Scan for the cell matching the given text and deliver its [X, Y] coordinate at center. 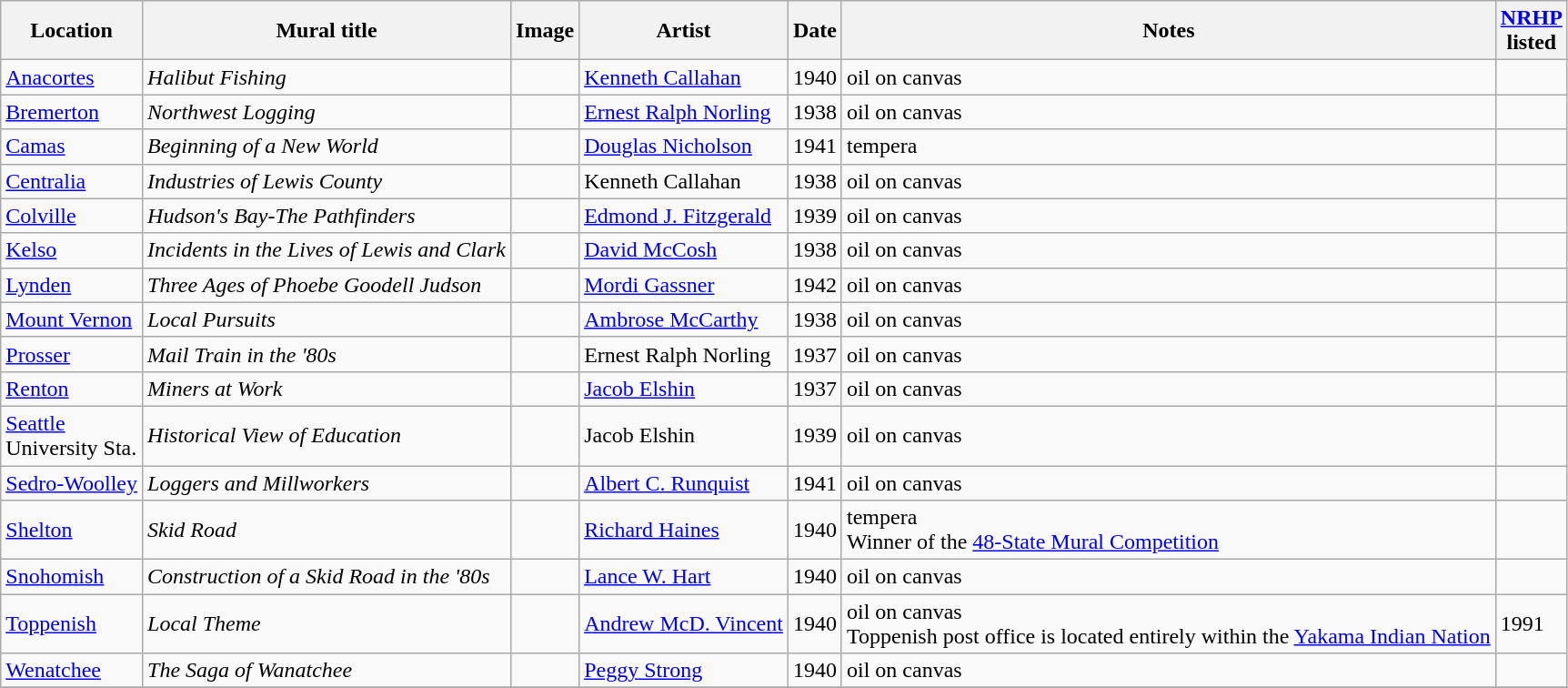
Beginning of a New World [327, 147]
Richard Haines [684, 530]
David McCosh [684, 250]
oil on canvas Toppenish post office is located entirely within the Yakama Indian Nation [1168, 624]
Colville [72, 216]
Albert C. Runquist [684, 483]
Prosser [72, 354]
Sedro-Woolley [72, 483]
Snohomish [72, 577]
Centralia [72, 181]
The Saga of Wanatchee [327, 671]
Camas [72, 147]
Date [815, 31]
Notes [1168, 31]
Location [72, 31]
Skid Road [327, 530]
Miners at Work [327, 389]
Toppenish [72, 624]
NRHPlisted [1532, 31]
temperaWinner of the 48-State Mural Competition [1168, 530]
Incidents in the Lives of Lewis and Clark [327, 250]
Renton [72, 389]
Douglas Nicholson [684, 147]
Shelton [72, 530]
Industries of Lewis County [327, 181]
Hudson's Bay-The Pathfinders [327, 216]
Ambrose McCarthy [684, 319]
Seattle University Sta. [72, 435]
Mordi Gassner [684, 285]
Construction of a Skid Road in the '80s [327, 577]
Local Theme [327, 624]
tempera [1168, 147]
Halibut Fishing [327, 77]
Northwest Logging [327, 112]
Artist [684, 31]
Kelso [72, 250]
Mount Vernon [72, 319]
Anacortes [72, 77]
Wenatchee [72, 671]
Peggy Strong [684, 671]
Andrew McD. Vincent [684, 624]
Lynden [72, 285]
Three Ages of Phoebe Goodell Judson [327, 285]
Edmond J. Fitzgerald [684, 216]
Image [546, 31]
Lance W. Hart [684, 577]
1991 [1532, 624]
Local Pursuits [327, 319]
Bremerton [72, 112]
Historical View of Education [327, 435]
1942 [815, 285]
Mural title [327, 31]
Mail Train in the '80s [327, 354]
Loggers and Millworkers [327, 483]
